From the cell containing the given text, extract its center point as (X, Y) coordinate. 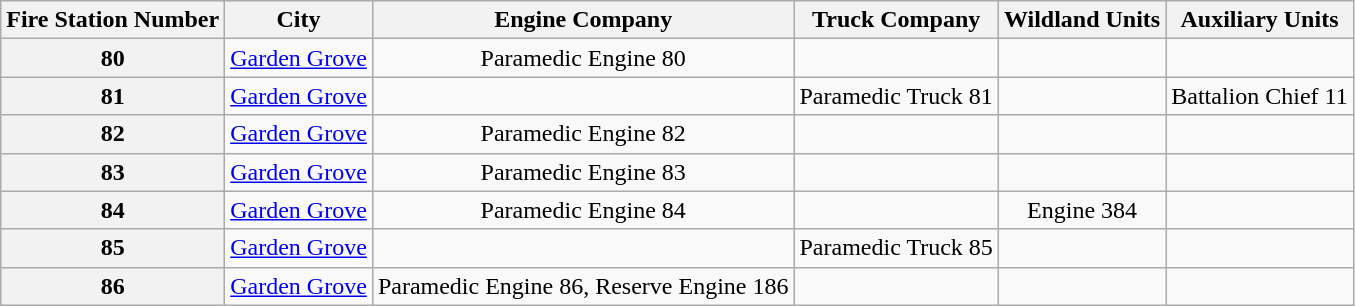
City (299, 20)
83 (113, 172)
81 (113, 96)
Auxiliary Units (1260, 20)
80 (113, 58)
82 (113, 134)
Truck Company (896, 20)
Paramedic Engine 80 (583, 58)
Paramedic Truck 81 (896, 96)
84 (113, 210)
Battalion Chief 11 (1260, 96)
Engine 384 (1082, 210)
86 (113, 286)
Wildland Units (1082, 20)
Paramedic Engine 84 (583, 210)
Fire Station Number (113, 20)
Paramedic Engine 83 (583, 172)
Paramedic Truck 85 (896, 248)
Paramedic Engine 82 (583, 134)
Paramedic Engine 86, Reserve Engine 186 (583, 286)
85 (113, 248)
Engine Company (583, 20)
